Pinpoint the cell where the given text exists, returning its [X, Y] midpoint coordinate. 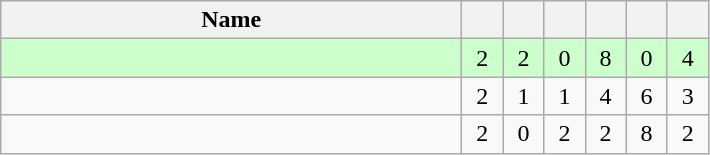
3 [688, 96]
Name [232, 20]
6 [646, 96]
